Output the [X, Y] coordinate of the center of the cell containing the given text.  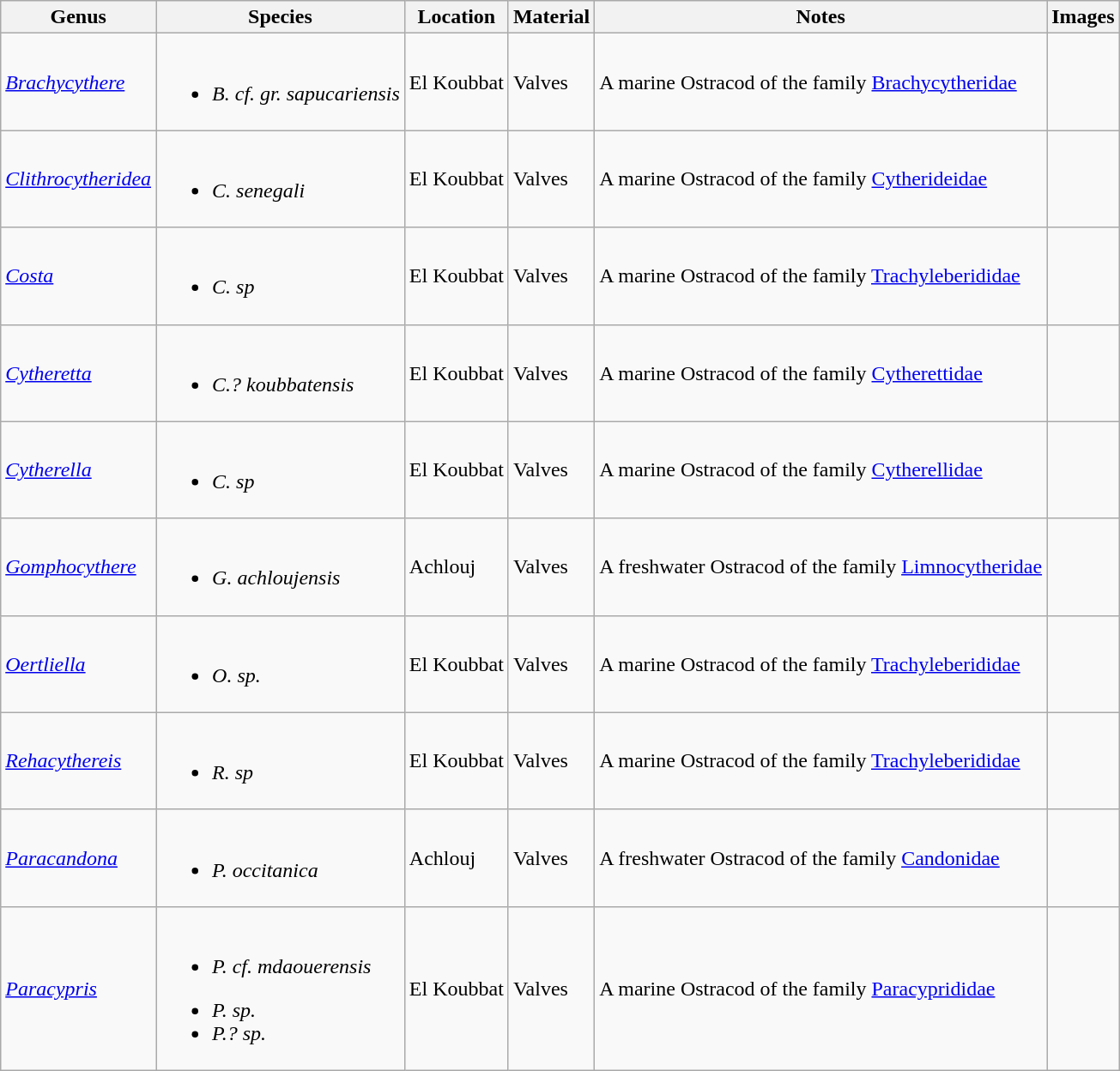
Paracypris [79, 989]
A freshwater Ostracod of the family Candonidae [820, 858]
Paracandona [79, 858]
Cytheretta [79, 372]
Images [1083, 17]
Genus [79, 17]
Gomphocythere [79, 566]
A freshwater Ostracod of the family Limnocytheridae [820, 566]
B. cf. gr. sapucariensis [281, 82]
Notes [820, 17]
A marine Ostracod of the family Paracyprididae [820, 989]
O. sp. [281, 664]
Location [457, 17]
Brachycythere [79, 82]
A marine Ostracod of the family Cytherettidae [820, 372]
Cytherella [79, 470]
Oertliella [79, 664]
Material [551, 17]
Rehacythereis [79, 760]
G. achloujensis [281, 566]
Costa [79, 276]
P. occitanica [281, 858]
Clithrocytheridea [79, 178]
A marine Ostracod of the family Cytherideidae [820, 178]
R. sp [281, 760]
A marine Ostracod of the family Brachycytheridae [820, 82]
C. senegali [281, 178]
P. cf. mdaouerensisP. sp.P.? sp. [281, 989]
C.? koubbatensis [281, 372]
A marine Ostracod of the family Cytherellidae [820, 470]
Species [281, 17]
